Output the [x, y] coordinate of the center of the cell containing the given text.  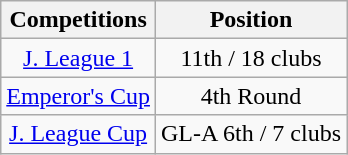
J. League 1 [78, 58]
GL-A 6th / 7 clubs [250, 134]
11th / 18 clubs [250, 58]
4th Round [250, 96]
Emperor's Cup [78, 96]
J. League Cup [78, 134]
Competitions [78, 20]
Position [250, 20]
